Pinpoint the cell where the given text exists, returning its (x, y) midpoint coordinate. 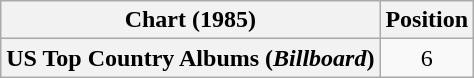
6 (427, 58)
Chart (1985) (190, 20)
Position (427, 20)
US Top Country Albums (Billboard) (190, 58)
